Find where the given text appears and provide that cell's center as [x, y] coordinate. 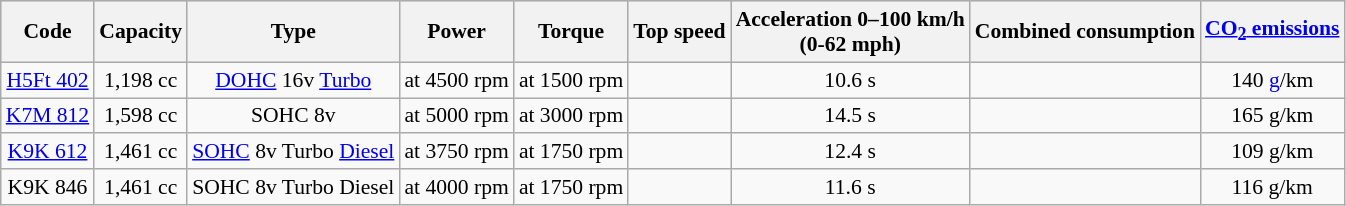
Code [48, 32]
10.6 s [850, 80]
K7M 812 [48, 116]
CO2 emissions [1272, 32]
DOHC 16v Turbo [293, 80]
K9K 846 [48, 187]
Type [293, 32]
140 g/km [1272, 80]
Combined consumption [1085, 32]
at 5000 rpm [456, 116]
1,198 cc [140, 80]
at 3750 rpm [456, 152]
Acceleration 0–100 km/h(0-62 mph) [850, 32]
14.5 s [850, 116]
Power [456, 32]
at 4000 rpm [456, 187]
at 4500 rpm [456, 80]
Torque [571, 32]
at 3000 rpm [571, 116]
H5Ft 402 [48, 80]
1,598 cc [140, 116]
Capacity [140, 32]
Top speed [679, 32]
11.6 s [850, 187]
116 g/km [1272, 187]
at 1500 rpm [571, 80]
12.4 s [850, 152]
165 g/km [1272, 116]
SOHC 8v [293, 116]
109 g/km [1272, 152]
K9K 612 [48, 152]
